Find where the given text appears and provide that cell's center as [X, Y] coordinate. 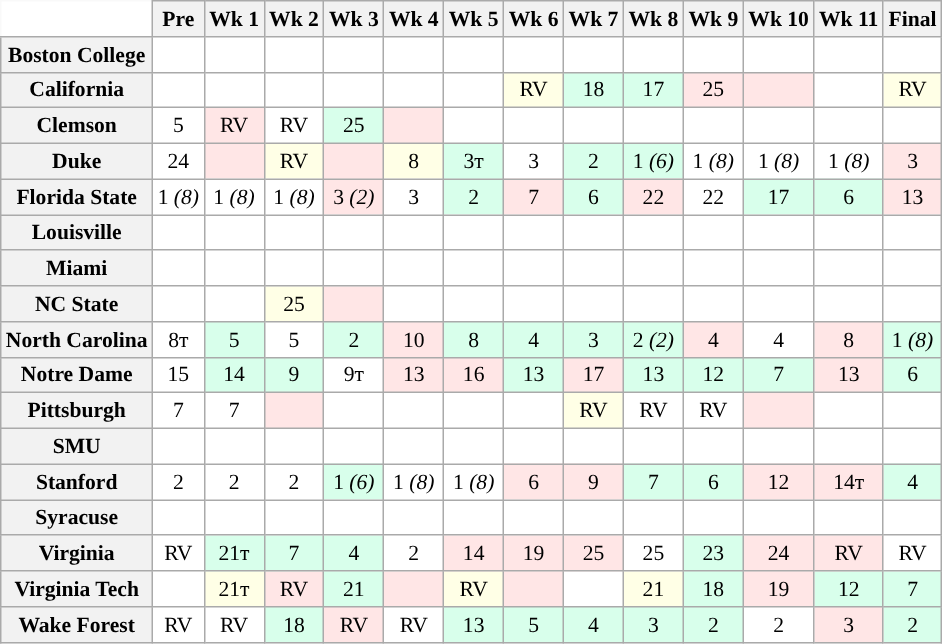
Notre Dame [77, 375]
Wk 6 [534, 19]
2 (2) [653, 340]
8т [178, 340]
Virginia Tech [77, 589]
Florida State [77, 197]
15 [178, 375]
3т [474, 162]
16 [474, 375]
10 [414, 340]
North Carolina [77, 340]
SMU [77, 447]
Wk 11 [849, 19]
Wk 10 [778, 19]
14т [849, 482]
Wk 9 [713, 19]
Virginia [77, 554]
Duke [77, 162]
Wk 5 [474, 19]
California [77, 90]
Final [912, 19]
Miami [77, 269]
Louisville [77, 233]
Stanford [77, 482]
Clemson [77, 126]
Boston College [77, 55]
Wk 2 [294, 19]
NC State [77, 304]
Wk 7 [594, 19]
9т [354, 375]
Wk 4 [414, 19]
Wk 8 [653, 19]
Pre [178, 19]
Wake Forest [77, 625]
3 (2) [354, 197]
23 [713, 554]
Pittsburgh [77, 411]
Wk 1 [234, 19]
Wk 3 [354, 19]
Syracuse [77, 518]
